Pinpoint the cell where the given text exists, returning its (x, y) midpoint coordinate. 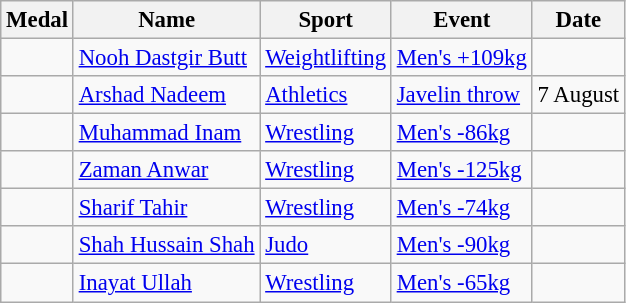
Event (462, 20)
Sharif Tahir (166, 208)
Sport (326, 20)
Zaman Anwar (166, 170)
Arshad Nadeem (166, 95)
Muhammad Inam (166, 133)
Men's +109kg (462, 58)
Javelin throw (462, 95)
Inayat Ullah (166, 283)
Shah Hussain Shah (166, 245)
Nooh Dastgir Butt (166, 58)
Men's -90kg (462, 245)
Men's -86kg (462, 133)
Men's -65kg (462, 283)
Judo (326, 245)
Weightlifting (326, 58)
Medal (38, 20)
Name (166, 20)
7 August (578, 95)
Men's -74kg (462, 208)
Date (578, 20)
Men's -125kg (462, 170)
Athletics (326, 95)
